Return the [X, Y] coordinate for the center point of the cell that contains the specified text.  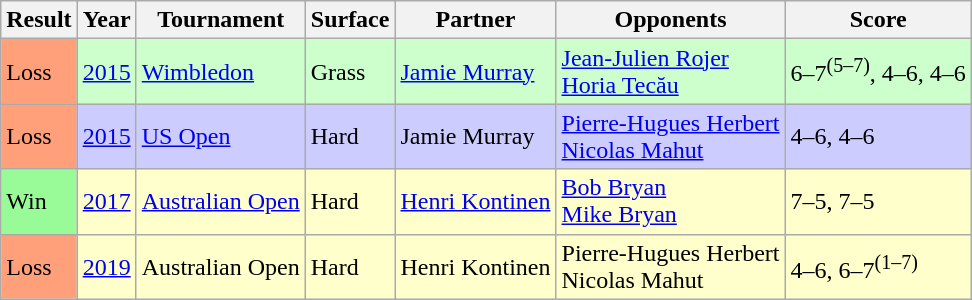
Jean-Julien Rojer Horia Tecău [670, 72]
4–6, 4–6 [878, 136]
2019 [106, 266]
US Open [220, 136]
Opponents [670, 20]
Bob Bryan Mike Bryan [670, 202]
Score [878, 20]
Surface [350, 20]
4–6, 6–7(1–7) [878, 266]
Result [39, 20]
7–5, 7–5 [878, 202]
2017 [106, 202]
Grass [350, 72]
Tournament [220, 20]
Win [39, 202]
Wimbledon [220, 72]
Partner [476, 20]
Year [106, 20]
6–7(5–7), 4–6, 4–6 [878, 72]
